Provide the (x, y) coordinate of the cell's center where the given text is located.  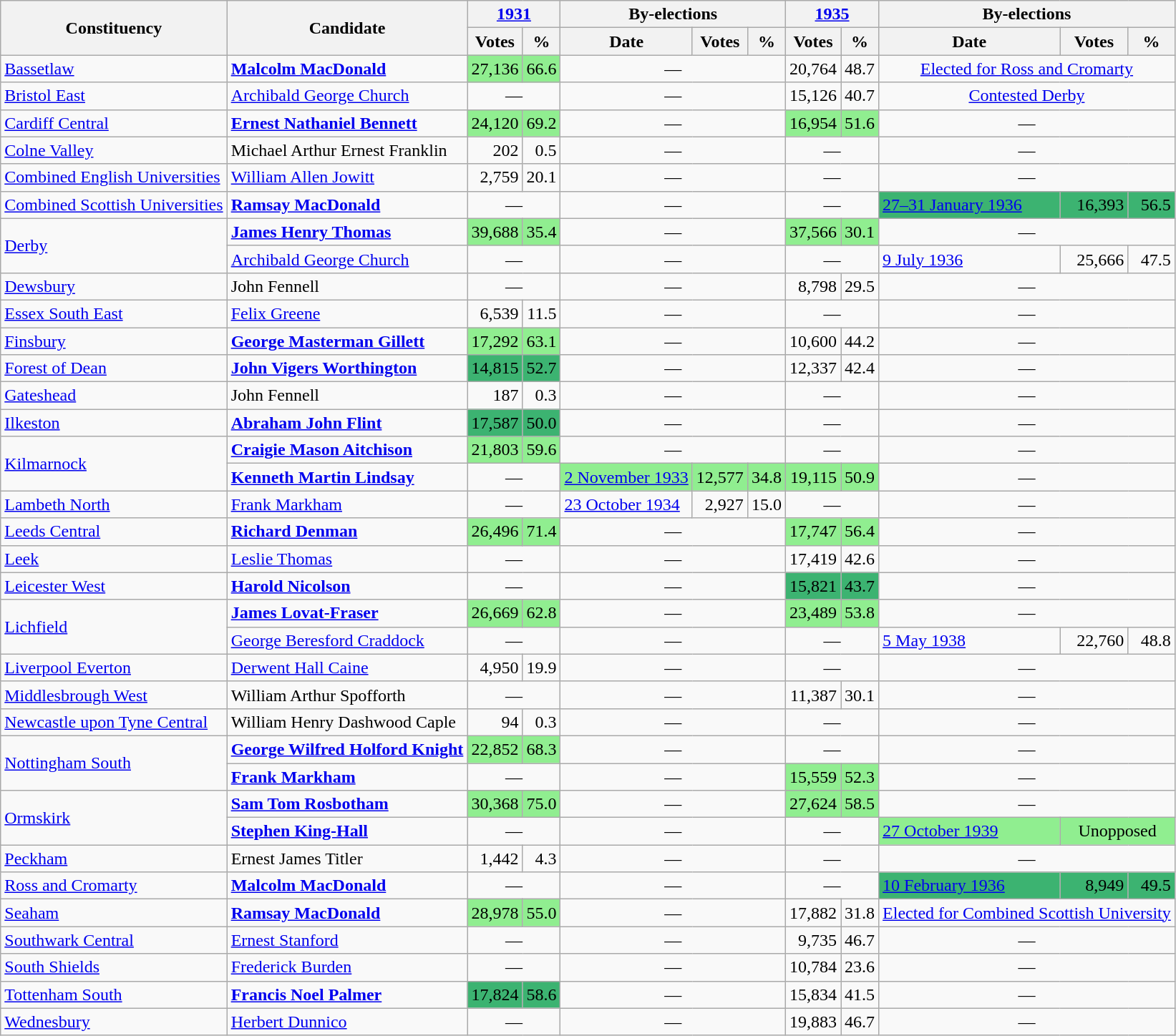
42.6 (860, 559)
Nottingham South (114, 763)
15.0 (766, 504)
Herbert Dunnico (347, 1022)
187 (495, 396)
George Masterman Gillett (347, 341)
15,559 (813, 776)
Newcastle upon Tyne Central (114, 722)
4.3 (541, 859)
202 (495, 150)
Lambeth North (114, 504)
Gateshead (114, 396)
66.6 (541, 69)
10,784 (813, 967)
Constituency (114, 28)
58.5 (860, 804)
Finsbury (114, 341)
23 October 1934 (626, 504)
37,566 (813, 232)
10,600 (813, 341)
1,442 (495, 859)
17,882 (813, 913)
25,666 (1094, 259)
15,126 (813, 96)
14,815 (495, 368)
George Wilfred Holford Knight (347, 749)
2,759 (495, 177)
22,852 (495, 749)
Leslie Thomas (347, 559)
17,587 (495, 423)
1935 (832, 14)
4,950 (495, 668)
24,120 (495, 123)
12,337 (813, 368)
Ormskirk (114, 818)
2,927 (720, 504)
Ernest Nathaniel Bennett (347, 123)
Kenneth Martin Lindsay (347, 477)
11,387 (813, 695)
Sam Tom Rosbotham (347, 804)
9,735 (813, 940)
51.6 (860, 123)
41.5 (860, 995)
Essex South East (114, 313)
34.8 (766, 477)
Combined English Universities (114, 177)
58.6 (541, 995)
1931 (514, 14)
Leek (114, 559)
20,764 (813, 69)
42.4 (860, 368)
19.9 (541, 668)
Liverpool Everton (114, 668)
0.5 (541, 150)
James Henry Thomas (347, 232)
28,978 (495, 913)
Ernest Stanford (347, 940)
27 October 1939 (969, 831)
56.5 (1151, 205)
2 November 1933 (626, 477)
35.4 (541, 232)
Tottenham South (114, 995)
Candidate (347, 28)
Craigie Mason Aitchison (347, 450)
Bristol East (114, 96)
Southwark Central (114, 940)
8,798 (813, 286)
22,760 (1094, 640)
31.8 (860, 913)
52.7 (541, 368)
Contested Derby (1027, 96)
Elected for Ross and Cromarty (1027, 69)
26,496 (495, 532)
Forest of Dean (114, 368)
26,669 (495, 613)
Unopposed (1117, 831)
30,368 (495, 804)
Abraham John Flint (347, 423)
William Arthur Spofforth (347, 695)
27,624 (813, 804)
Richard Denman (347, 532)
Felix Greene (347, 313)
6,539 (495, 313)
Harold Nicolson (347, 586)
16,393 (1094, 205)
Peckham (114, 859)
Cardiff Central (114, 123)
Ernest James Titler (347, 859)
68.3 (541, 749)
75.0 (541, 804)
52.3 (860, 776)
Middlesbrough West (114, 695)
11.5 (541, 313)
20.1 (541, 177)
53.8 (860, 613)
56.4 (860, 532)
48.8 (1151, 640)
23,489 (813, 613)
George Beresford Craddock (347, 640)
69.2 (541, 123)
Leicester West (114, 586)
5 May 1938 (969, 640)
Kilmarnock (114, 464)
55.0 (541, 913)
16,954 (813, 123)
94 (495, 722)
44.2 (860, 341)
10 February 1936 (969, 886)
17,292 (495, 341)
Seaham (114, 913)
49.5 (1151, 886)
17,419 (813, 559)
Lichfield (114, 627)
Stephen King-Hall (347, 831)
40.7 (860, 96)
27,136 (495, 69)
48.7 (860, 69)
9 July 1936 (969, 259)
62.8 (541, 613)
15,821 (813, 586)
South Shields (114, 967)
50.0 (541, 423)
Leeds Central (114, 532)
Combined Scottish Universities (114, 205)
12,577 (720, 477)
Elected for Combined Scottish University (1027, 913)
Colne Valley (114, 150)
50.9 (860, 477)
Frederick Burden (347, 967)
James Lovat-Fraser (347, 613)
15,834 (813, 995)
19,115 (813, 477)
Michael Arthur Ernest Franklin (347, 150)
71.4 (541, 532)
Ross and Cromarty (114, 886)
Ilkeston (114, 423)
William Henry Dashwood Caple (347, 722)
27–31 January 1936 (969, 205)
17,747 (813, 532)
John Vigers Worthington (347, 368)
21,803 (495, 450)
63.1 (541, 341)
19,883 (813, 1022)
Derwent Hall Caine (347, 668)
Wednesbury (114, 1022)
39,688 (495, 232)
17,824 (495, 995)
Derby (114, 245)
59.6 (541, 450)
Bassetlaw (114, 69)
Dewsbury (114, 286)
Francis Noel Palmer (347, 995)
29.5 (860, 286)
23.6 (860, 967)
8,949 (1094, 886)
43.7 (860, 586)
William Allen Jowitt (347, 177)
47.5 (1151, 259)
